Find where the given text appears and provide that cell's center as (X, Y) coordinate. 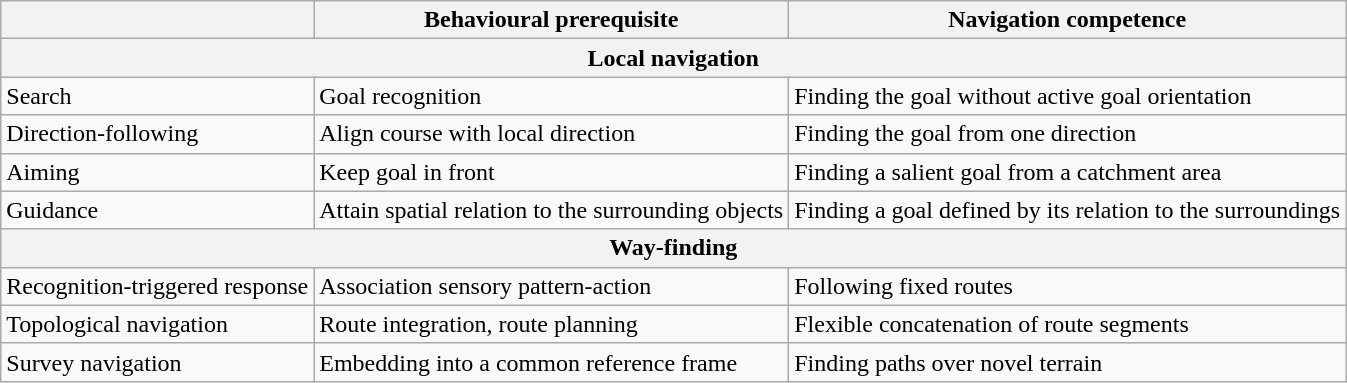
Attain spatial relation to the surrounding objects (552, 210)
Navigation competence (1068, 20)
Finding a salient goal from a catchment area (1068, 172)
Behavioural prerequisite (552, 20)
Finding paths over novel terrain (1068, 362)
Finding a goal defined by its relation to the surroundings (1068, 210)
Way-finding (674, 248)
Align course with local direction (552, 134)
Following fixed routes (1068, 286)
Embedding into a common reference frame (552, 362)
Aiming (158, 172)
Recognition-triggered response (158, 286)
Goal recognition (552, 96)
Route integration, route planning (552, 324)
Local navigation (674, 58)
Search (158, 96)
Survey navigation (158, 362)
Guidance (158, 210)
Association sensory pattern-action (552, 286)
Direction-following (158, 134)
Topological navigation (158, 324)
Finding the goal without active goal orientation (1068, 96)
Finding the goal from one direction (1068, 134)
Flexible concatenation of route segments (1068, 324)
Keep goal in front (552, 172)
